Capture the cell that displays the provided text and extract its [X, Y] central coordinate. 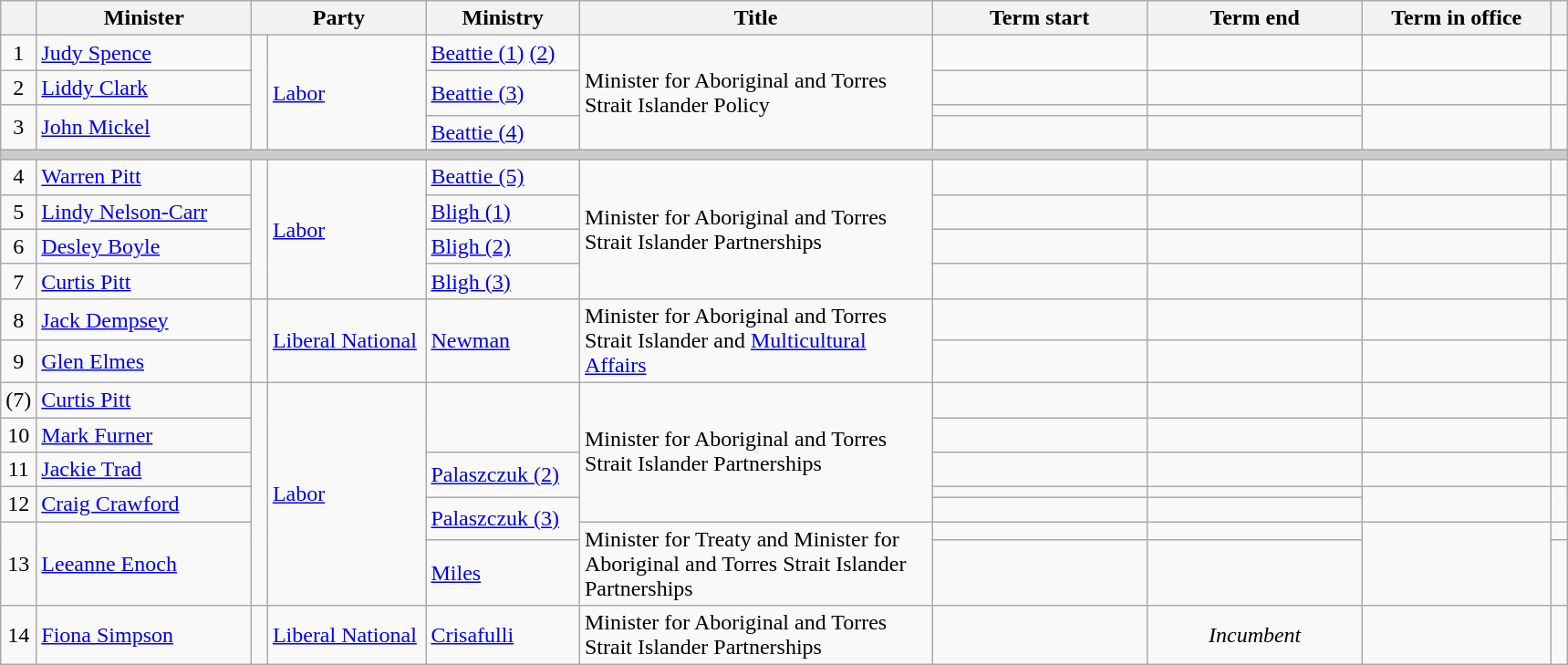
Glen Elmes [144, 361]
Title [755, 18]
John Mickel [144, 128]
Jackie Trad [144, 470]
Term start [1040, 18]
Beattie (5) [504, 177]
Beattie (1) (2) [504, 53]
Ministry [504, 18]
Bligh (1) [504, 212]
11 [18, 470]
10 [18, 435]
9 [18, 361]
Liddy Clark [144, 88]
1 [18, 53]
14 [18, 635]
Bligh (3) [504, 281]
Newman [504, 340]
Judy Spence [144, 53]
Palaszczuk (2) [504, 474]
Minister for Treaty and Minister for Aboriginal and Torres Strait Islander Partnerships [755, 564]
Warren Pitt [144, 177]
Term in office [1457, 18]
Incumbent [1255, 635]
Term end [1255, 18]
Crisafulli [504, 635]
Leeanne Enoch [144, 564]
Minister [144, 18]
4 [18, 177]
13 [18, 564]
Minister for Aboriginal and Torres Strait Islander Policy [755, 93]
7 [18, 281]
Miles [504, 573]
3 [18, 128]
Craig Crawford [144, 504]
5 [18, 212]
Palaszczuk (3) [504, 519]
Beattie (4) [504, 132]
Minister for Aboriginal and Torres Strait Islander and Multicultural Affairs [755, 340]
8 [18, 319]
Bligh (2) [504, 246]
(7) [18, 400]
Fiona Simpson [144, 635]
Desley Boyle [144, 246]
Party [339, 18]
Mark Furner [144, 435]
2 [18, 88]
Beattie (3) [504, 93]
6 [18, 246]
Jack Dempsey [144, 319]
12 [18, 504]
Lindy Nelson-Carr [144, 212]
